Find where the given text appears and provide that cell's center as (X, Y) coordinate. 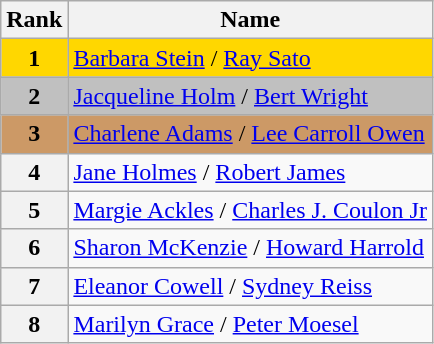
Name (250, 20)
5 (34, 210)
2 (34, 96)
Margie Ackles / Charles J. Coulon Jr (250, 210)
Sharon McKenzie / Howard Harrold (250, 248)
Charlene Adams / Lee Carroll Owen (250, 134)
1 (34, 58)
4 (34, 172)
Jacqueline Holm / Bert Wright (250, 96)
8 (34, 324)
6 (34, 248)
7 (34, 286)
Jane Holmes / Robert James (250, 172)
Marilyn Grace / Peter Moesel (250, 324)
Rank (34, 20)
Eleanor Cowell / Sydney Reiss (250, 286)
Barbara Stein / Ray Sato (250, 58)
3 (34, 134)
